From the cell containing the given text, extract its center point as [X, Y] coordinate. 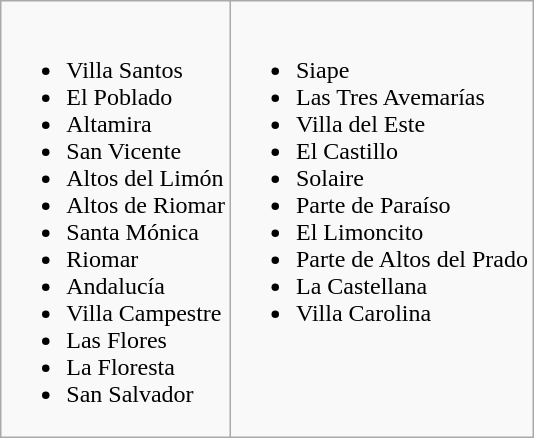
Villa SantosEl PobladoAltamiraSan VicenteAltos del LimónAltos de RiomarSanta MónicaRiomarAndalucíaVilla CampestreLas FloresLa FlorestaSan Salvador [116, 220]
SiapeLas Tres AvemaríasVilla del EsteEl CastilloSolaireParte de ParaísoEl LimoncitoParte de Altos del PradoLa CastellanaVilla Carolina [382, 220]
